Scan for the cell matching the given text and deliver its (X, Y) coordinate at center. 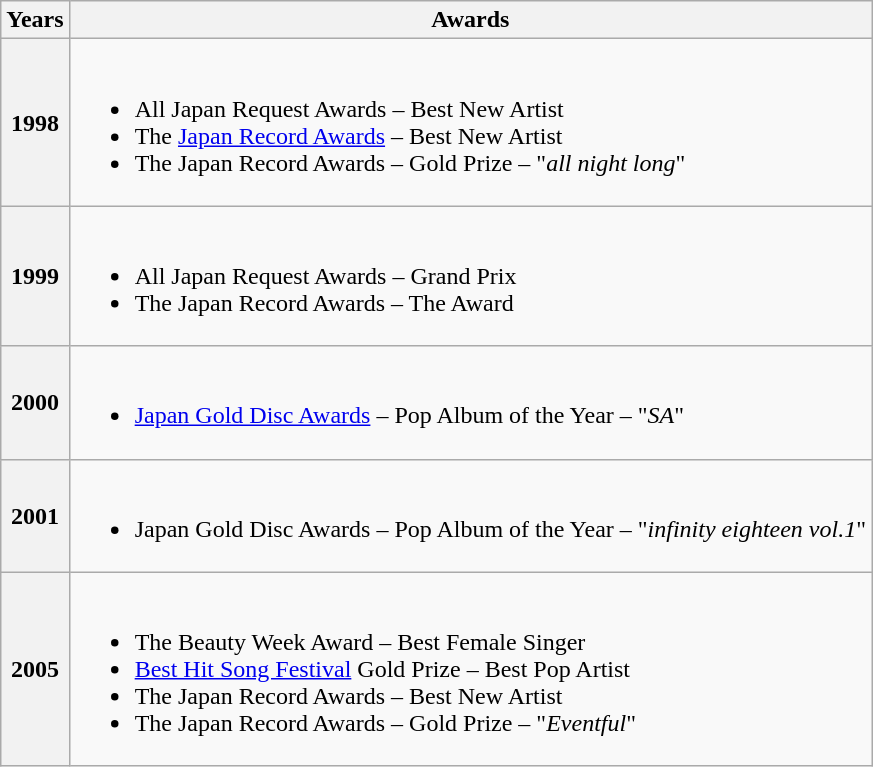
2001 (35, 516)
All Japan Request Awards – Grand PrixThe Japan Record Awards – The Award (470, 276)
All Japan Request Awards – Best New ArtistThe Japan Record Awards – Best New ArtistThe Japan Record Awards – Gold Prize – "all night long" (470, 122)
Years (35, 20)
1998 (35, 122)
Awards (470, 20)
2005 (35, 669)
Japan Gold Disc Awards – Pop Album of the Year – "infinity eighteen vol.1" (470, 516)
1999 (35, 276)
Japan Gold Disc Awards – Pop Album of the Year – "SA" (470, 402)
2000 (35, 402)
